From the cell containing the given text, extract its center point as [x, y] coordinate. 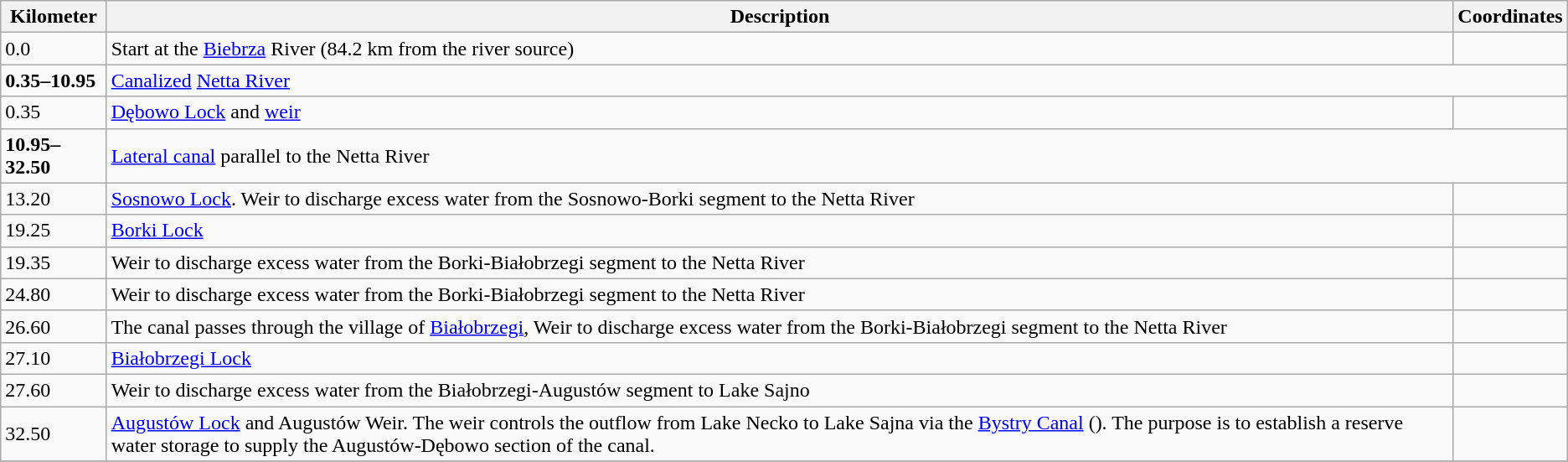
Sosnowo Lock. Weir to discharge excess water from the Sosnowo-Borki segment to the Netta River [780, 199]
Weir to discharge excess water from the Białobrzegi-Augustów segment to Lake Sajno [780, 390]
10.95–32.50 [54, 156]
0.0 [54, 49]
Borki Lock [780, 231]
Start at the Biebrza River (84.2 km from the river source) [780, 49]
19.35 [54, 262]
Białobrzegi Lock [780, 358]
24.80 [54, 294]
Canalized Netta River [837, 80]
Description [780, 17]
Lateral canal parallel to the Netta River [837, 156]
Kilometer [54, 17]
32.50 [54, 433]
26.60 [54, 326]
Coordinates [1510, 17]
19.25 [54, 231]
0.35 [54, 112]
The canal passes through the village of Białobrzegi, Weir to discharge excess water from the Borki-Białobrzegi segment to the Netta River [780, 326]
Dębowo Lock and weir [780, 112]
27.10 [54, 358]
0.35–10.95 [54, 80]
27.60 [54, 390]
13.20 [54, 199]
